Locate the cell with the specified text and output its (X, Y) center coordinate. 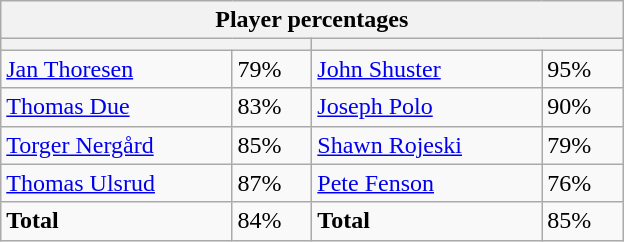
Torger Nergård (116, 145)
95% (582, 69)
87% (272, 183)
84% (272, 221)
Shawn Rojeski (427, 145)
John Shuster (427, 69)
Jan Thoresen (116, 69)
Thomas Due (116, 107)
Thomas Ulsrud (116, 183)
Player percentages (312, 20)
90% (582, 107)
83% (272, 107)
Joseph Polo (427, 107)
76% (582, 183)
Pete Fenson (427, 183)
